Provide the (X, Y) coordinate of the cell's center where the given text is located.  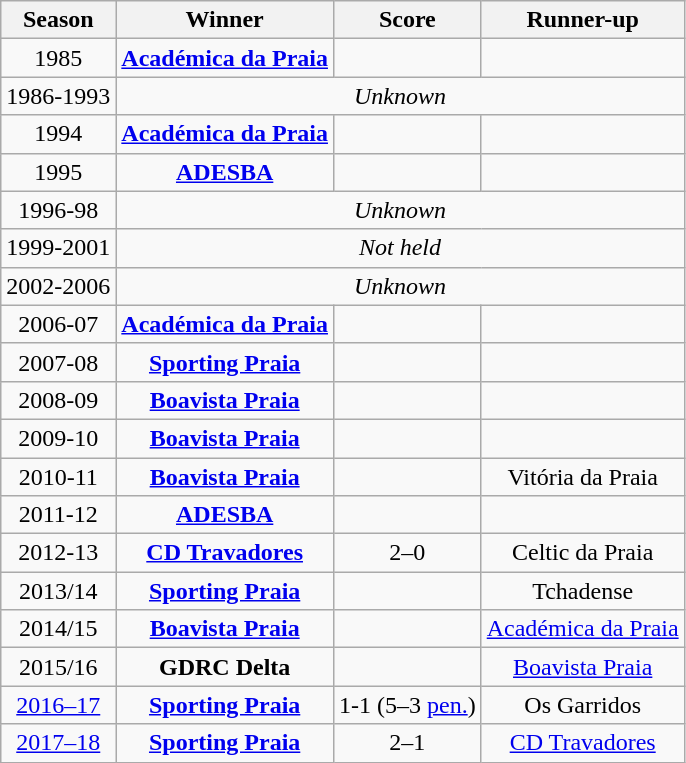
2008-09 (58, 400)
1995 (58, 172)
2010-11 (58, 477)
2007-08 (58, 362)
1985 (58, 58)
Season (58, 20)
1996-98 (58, 210)
Tchadense (582, 591)
2017–18 (58, 743)
Runner-up (582, 20)
GDRC Delta (225, 667)
2014/15 (58, 629)
2012-13 (58, 553)
Vitória da Praia (582, 477)
2013/14 (58, 591)
Winner (225, 20)
2016–17 (58, 705)
Os Garridos (582, 705)
1-1 (5–3 pen.) (407, 705)
2002-2006 (58, 286)
1986-1993 (58, 96)
2011-12 (58, 515)
2006-07 (58, 324)
Score (407, 20)
2015/16 (58, 667)
Not held (400, 248)
2–0 (407, 553)
Celtic da Praia (582, 553)
1994 (58, 134)
1999-2001 (58, 248)
2–1 (407, 743)
2009-10 (58, 438)
